Capture the cell that displays the provided text and extract its (x, y) central coordinate. 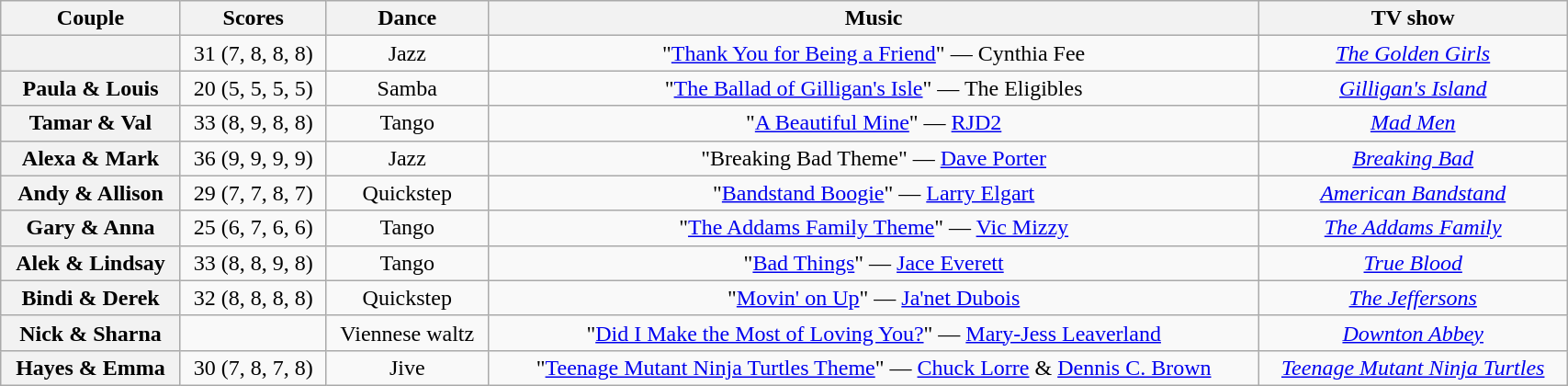
The Addams Family (1413, 228)
"Bad Things" — Jace Everett (874, 263)
Music (874, 18)
33 (8, 8, 9, 8) (254, 263)
32 (8, 8, 8, 8) (254, 298)
The Golden Girls (1413, 53)
"A Beautiful Mine" — RJD2 (874, 123)
36 (9, 9, 9, 9) (254, 158)
Couple (91, 18)
"Teenage Mutant Ninja Turtles Theme" — Chuck Lorre & Dennis C. Brown (874, 368)
Gary & Anna (91, 228)
Tamar & Val (91, 123)
Breaking Bad (1413, 158)
Dance (408, 18)
Alek & Lindsay (91, 263)
Andy & Allison (91, 193)
29 (7, 7, 8, 7) (254, 193)
Nick & Sharna (91, 333)
Teenage Mutant Ninja Turtles (1413, 368)
TV show (1413, 18)
"Thank You for Being a Friend" — Cynthia Fee (874, 53)
"The Ballad of Gilligan's Isle" — The Eligibles (874, 88)
Bindi & Derek (91, 298)
"Breaking Bad Theme" — Dave Porter (874, 158)
20 (5, 5, 5, 5) (254, 88)
Scores (254, 18)
31 (7, 8, 8, 8) (254, 53)
"Did I Make the Most of Loving You?" — Mary-Jess Leaverland (874, 333)
Jive (408, 368)
Samba (408, 88)
American Bandstand (1413, 193)
True Blood (1413, 263)
30 (7, 8, 7, 8) (254, 368)
"Bandstand Boogie" — Larry Elgart (874, 193)
The Jeffersons (1413, 298)
"Movin' on Up" — Ja'net Dubois (874, 298)
Gilligan's Island (1413, 88)
Mad Men (1413, 123)
Paula & Louis (91, 88)
33 (8, 9, 8, 8) (254, 123)
"The Addams Family Theme" — Vic Mizzy (874, 228)
Hayes & Emma (91, 368)
25 (6, 7, 6, 6) (254, 228)
Downton Abbey (1413, 333)
Viennese waltz (408, 333)
Alexa & Mark (91, 158)
